Return the (X, Y) coordinate for the center point of the cell that contains the specified text.  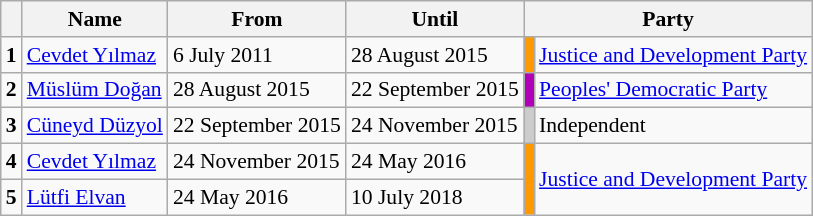
4 (12, 162)
Until (435, 19)
2 (12, 90)
Independent (673, 126)
1 (12, 55)
Party (668, 19)
Müslüm Doğan (95, 90)
10 July 2018 (435, 197)
Cüneyd Düzyol (95, 126)
Peoples' Democratic Party (673, 90)
Name (95, 19)
Lütfi Elvan (95, 197)
From (257, 19)
6 July 2011 (257, 55)
5 (12, 197)
3 (12, 126)
